Find where the given text appears and provide that cell's center as [x, y] coordinate. 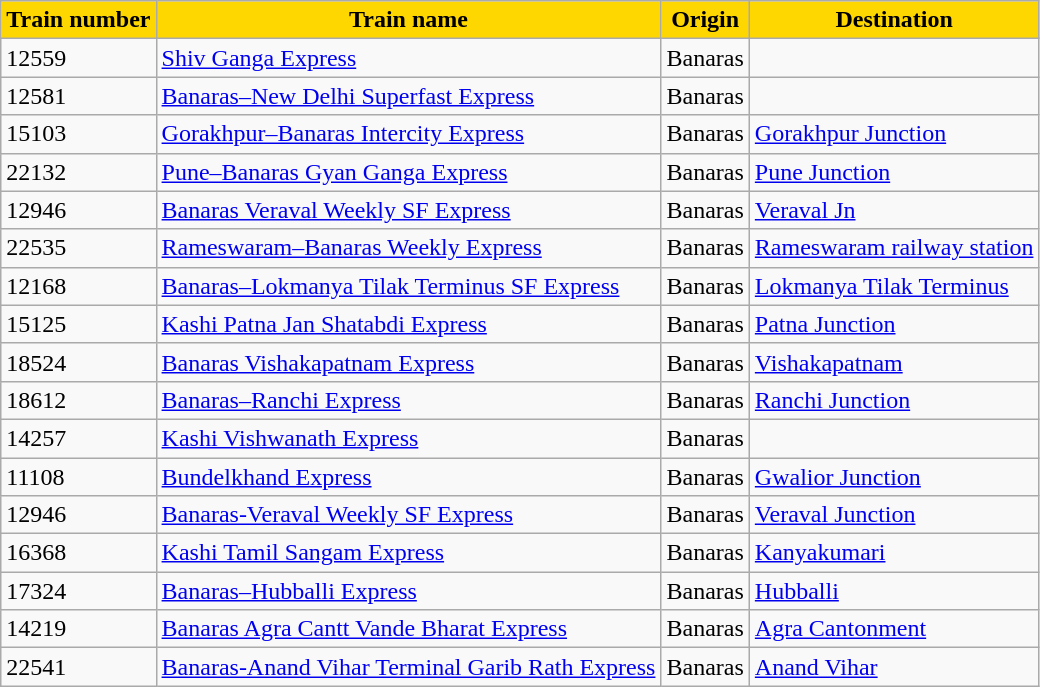
Pune Junction [894, 172]
Ranchi Junction [894, 400]
11108 [78, 477]
Kashi Vishwanath Express [408, 438]
17324 [78, 591]
Kashi Tamil Sangam Express [408, 553]
Banaras Vishakapatnam Express [408, 362]
15103 [78, 134]
18524 [78, 362]
Banaras–Lokmanya Tilak Terminus SF Express [408, 286]
Agra Cantonment [894, 629]
Kashi Patna Jan Shatabdi Express [408, 324]
Pune–Banaras Gyan Ganga Express [408, 172]
22541 [78, 667]
15125 [78, 324]
Hubballi [894, 591]
Banaras–New Delhi Superfast Express [408, 96]
22132 [78, 172]
Banaras-Anand Vihar Terminal Garib Rath Express [408, 667]
Patna Junction [894, 324]
14257 [78, 438]
Gorakhpur Junction [894, 134]
16368 [78, 553]
Train name [408, 20]
Rameswaram railway station [894, 248]
Banaras–Ranchi Express [408, 400]
Lokmanya Tilak Terminus [894, 286]
Banaras Agra Cantt Vande Bharat Express [408, 629]
Gorakhpur–Banaras Intercity Express [408, 134]
Banaras–Hubballi Express [408, 591]
Kanyakumari [894, 553]
Veraval Jn [894, 210]
Shiv Ganga Express [408, 58]
12168 [78, 286]
Destination [894, 20]
Origin [705, 20]
Veraval Junction [894, 515]
22535 [78, 248]
Vishakapatnam [894, 362]
14219 [78, 629]
Bundelkhand Express [408, 477]
18612 [78, 400]
Anand Vihar [894, 667]
12559 [78, 58]
Gwalior Junction [894, 477]
Banaras Veraval Weekly SF Express [408, 210]
Banaras-Veraval Weekly SF Express [408, 515]
Rameswaram–Banaras Weekly Express [408, 248]
Train number [78, 20]
12581 [78, 96]
